Output the [X, Y] coordinate of the center of the cell containing the given text.  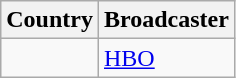
HBO [166, 58]
Country [50, 20]
Broadcaster [166, 20]
